From the cell containing the given text, extract its center point as [x, y] coordinate. 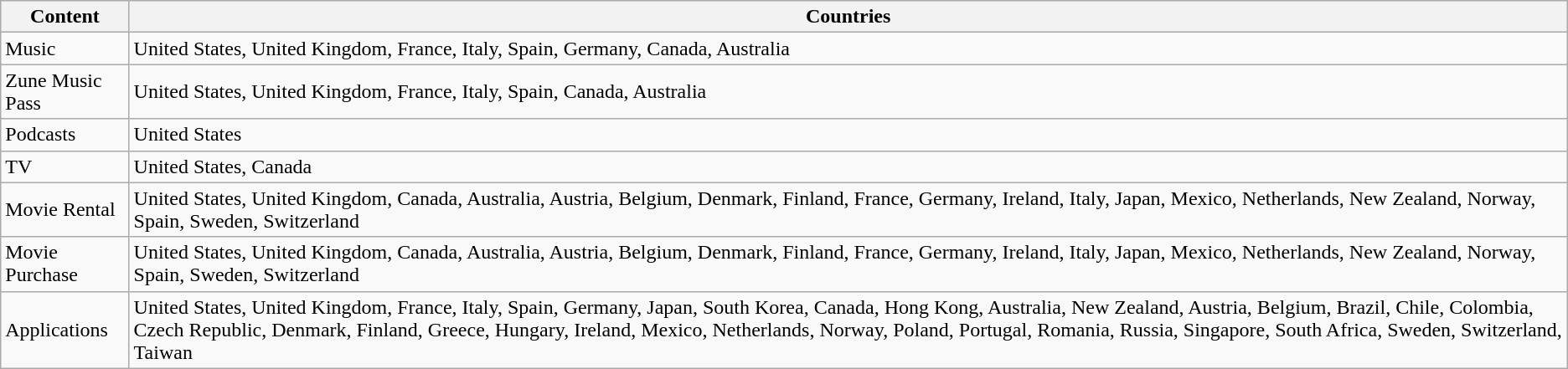
United States, United Kingdom, France, Italy, Spain, Canada, Australia [848, 92]
United States [848, 135]
Content [65, 17]
United States, Canada [848, 167]
United States, United Kingdom, France, Italy, Spain, Germany, Canada, Australia [848, 49]
Applications [65, 330]
Podcasts [65, 135]
Zune Music Pass [65, 92]
Countries [848, 17]
Movie Rental [65, 209]
Music [65, 49]
Movie Purchase [65, 264]
TV [65, 167]
